From the cell containing the given text, extract its center point as [X, Y] coordinate. 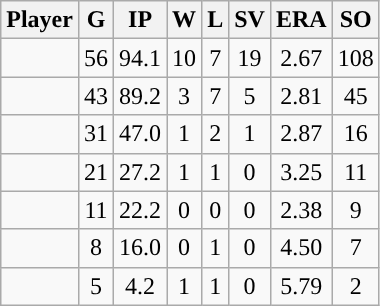
2.87 [301, 134]
2.38 [301, 210]
2.67 [301, 58]
19 [250, 58]
Player [40, 20]
9 [356, 210]
3 [184, 96]
43 [96, 96]
G [96, 20]
3.25 [301, 172]
94.1 [140, 58]
31 [96, 134]
10 [184, 58]
89.2 [140, 96]
108 [356, 58]
16 [356, 134]
22.2 [140, 210]
ERA [301, 20]
SV [250, 20]
5.79 [301, 286]
L [216, 20]
SO [356, 20]
47.0 [140, 134]
21 [96, 172]
2.81 [301, 96]
56 [96, 58]
27.2 [140, 172]
16.0 [140, 248]
IP [140, 20]
45 [356, 96]
4.2 [140, 286]
W [184, 20]
4.50 [301, 248]
8 [96, 248]
